Pinpoint the cell where the given text exists, returning its [x, y] midpoint coordinate. 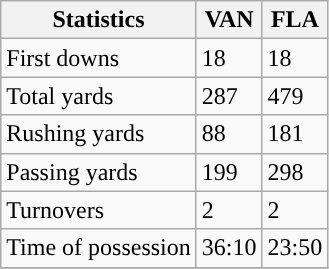
First downs [99, 58]
287 [229, 96]
FLA [295, 20]
88 [229, 134]
Rushing yards [99, 134]
Time of possession [99, 248]
Statistics [99, 20]
Total yards [99, 96]
181 [295, 134]
36:10 [229, 248]
23:50 [295, 248]
479 [295, 96]
Passing yards [99, 172]
199 [229, 172]
298 [295, 172]
VAN [229, 20]
Turnovers [99, 210]
